Find where the given text appears and provide that cell's center as (x, y) coordinate. 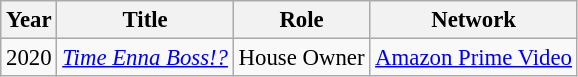
Role (301, 20)
House Owner (301, 58)
Year (29, 20)
2020 (29, 58)
Network (474, 20)
Amazon Prime Video (474, 58)
Title (145, 20)
Time Enna Boss!? (145, 58)
